Capture the cell that displays the provided text and extract its (x, y) central coordinate. 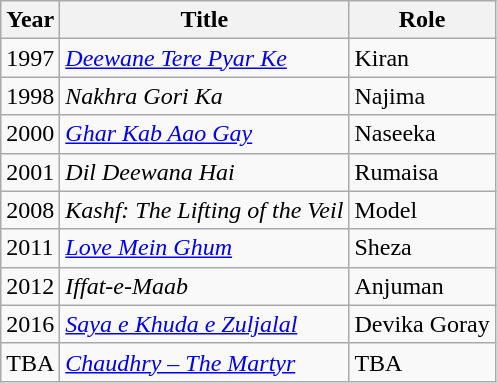
Model (422, 210)
Naseeka (422, 134)
Dil Deewana Hai (204, 172)
1998 (30, 96)
Sheza (422, 248)
Love Mein Ghum (204, 248)
Anjuman (422, 286)
Year (30, 20)
Rumaisa (422, 172)
2011 (30, 248)
Deewane Tere Pyar Ke (204, 58)
Nakhra Gori Ka (204, 96)
2012 (30, 286)
Saya e Khuda e Zuljalal (204, 324)
2016 (30, 324)
Kashf: The Lifting of the Veil (204, 210)
Ghar Kab Aao Gay (204, 134)
2000 (30, 134)
2008 (30, 210)
Title (204, 20)
Devika Goray (422, 324)
Kiran (422, 58)
1997 (30, 58)
Iffat-e-Maab (204, 286)
2001 (30, 172)
Najima (422, 96)
Role (422, 20)
Chaudhry – The Martyr (204, 362)
